Return (X, Y) of the center of cell containing provided text 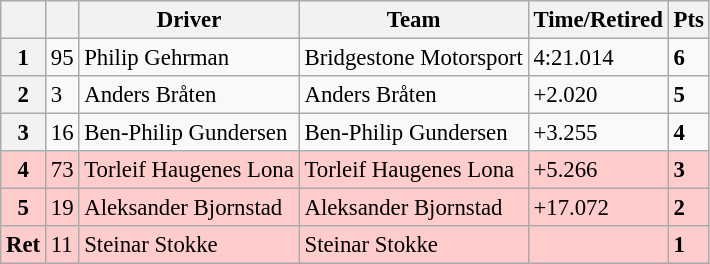
Philip Gehrman (189, 58)
+3.255 (598, 133)
16 (62, 133)
Pts (688, 20)
Ret (24, 245)
Bridgestone Motorsport (414, 58)
Time/Retired (598, 20)
6 (688, 58)
Team (414, 20)
11 (62, 245)
73 (62, 170)
+17.072 (598, 208)
+2.020 (598, 95)
4:21.014 (598, 58)
95 (62, 58)
19 (62, 208)
Driver (189, 20)
+5.266 (598, 170)
